Extract the (X, Y) coordinate from the center of the cell holding the provided text.  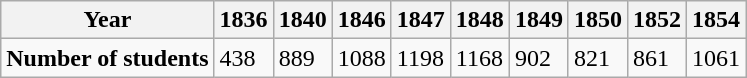
Year (108, 20)
1854 (716, 20)
1850 (598, 20)
821 (598, 58)
Number of students (108, 58)
1840 (302, 20)
861 (656, 58)
1061 (716, 58)
1849 (538, 20)
889 (302, 58)
1846 (362, 20)
1168 (480, 58)
1836 (244, 20)
1848 (480, 20)
438 (244, 58)
1088 (362, 58)
1847 (420, 20)
902 (538, 58)
1198 (420, 58)
1852 (656, 20)
